For the text-containing cell, return its midpoint in (X, Y) coordinate format. 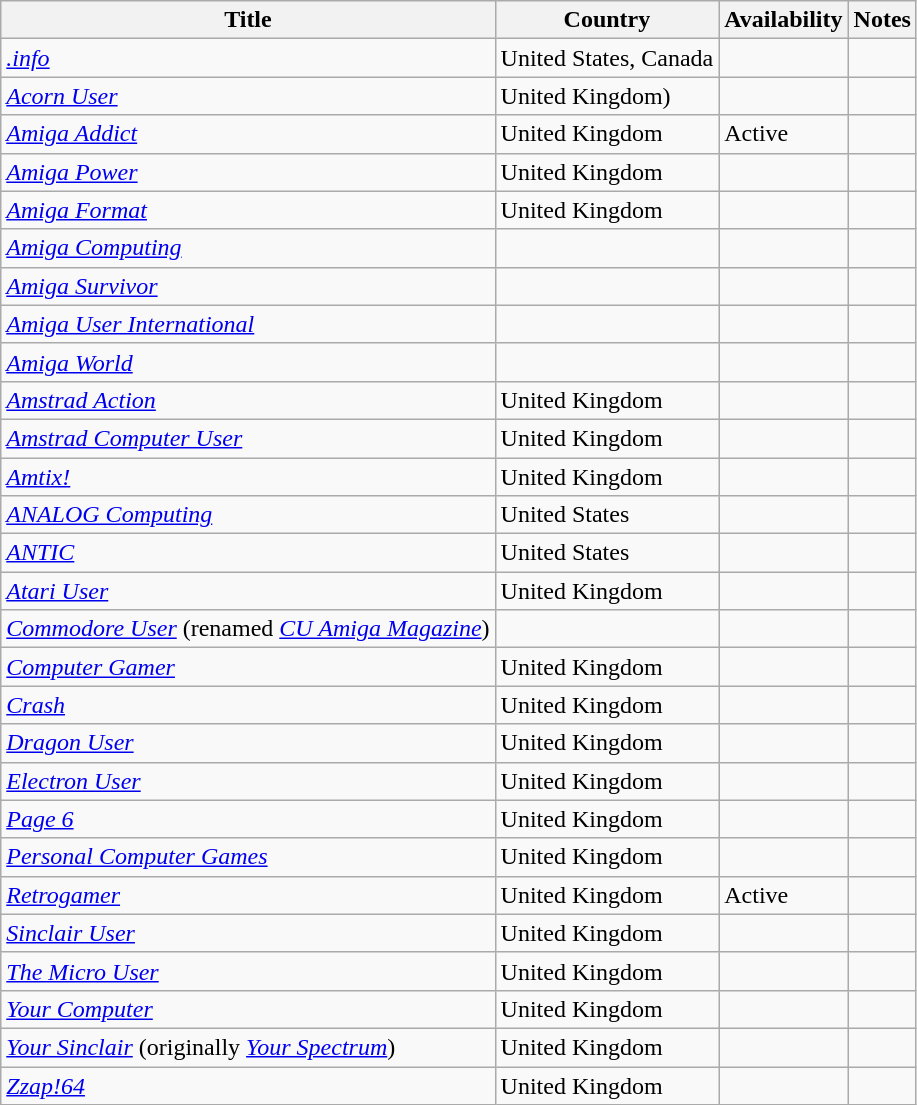
Atari User (248, 591)
United Kingdom) (607, 96)
Acorn User (248, 96)
Notes (882, 20)
Page 6 (248, 819)
Amiga User International (248, 324)
Amiga World (248, 362)
Amiga Addict (248, 134)
The Micro User (248, 971)
Amstrad Computer User (248, 438)
ANALOG Computing (248, 515)
Retrogamer (248, 895)
Country (607, 20)
Amiga Format (248, 210)
Crash (248, 705)
Availability (784, 20)
Amiga Power (248, 172)
Sinclair User (248, 933)
Computer Gamer (248, 667)
ANTIC (248, 553)
Personal Computer Games (248, 857)
Amtix! (248, 477)
Amiga Computing (248, 248)
Your Sinclair (originally Your Spectrum) (248, 1047)
Zzap!64 (248, 1085)
United States, Canada (607, 58)
Commodore User (renamed CU Amiga Magazine) (248, 629)
.info (248, 58)
Amiga Survivor (248, 286)
Title (248, 20)
Your Computer (248, 1009)
Amstrad Action (248, 400)
Electron User (248, 781)
Dragon User (248, 743)
